For the text-containing cell, return its midpoint in [x, y] coordinate format. 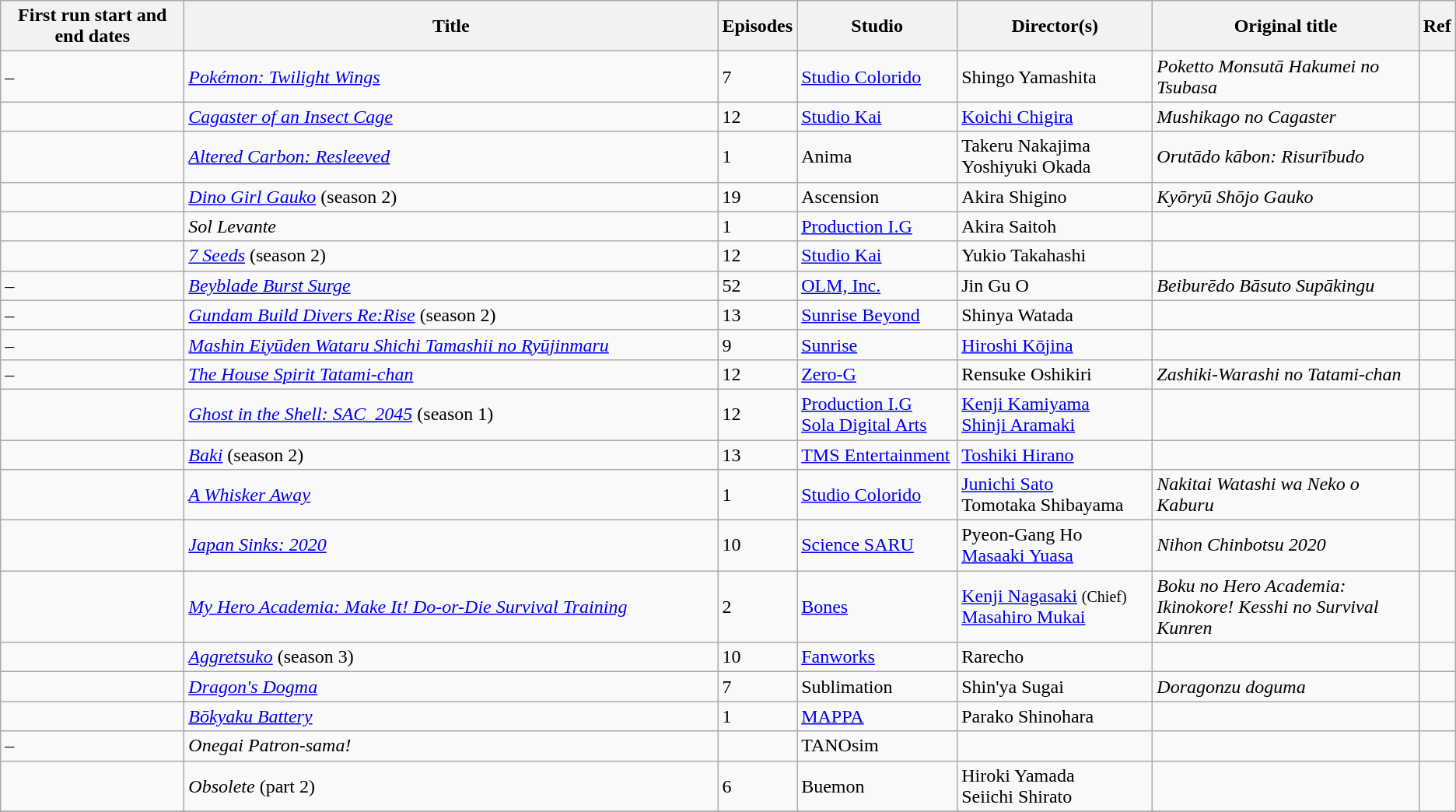
Rarecho [1055, 657]
Rensuke Oshikiri [1055, 374]
Yukio Takahashi [1055, 256]
Takeru NakajimaYoshiyuki Okada [1055, 157]
19 [758, 197]
Cagaster of an Insect Cage [451, 117]
Sunrise [877, 345]
The House Spirit Tatami-chan [451, 374]
Anima [877, 157]
Ascension [877, 197]
Shinya Watada [1055, 315]
Science SARU [877, 546]
Production I.G [877, 226]
Kyōryū Shōjo Gauko [1286, 197]
A Whisker Away [451, 495]
Zashiki-Warashi no Tatami-chan [1286, 374]
Baki (season 2) [451, 455]
Obsolete (part 2) [451, 786]
Poketto Monsutā Hakumei no Tsubasa [1286, 76]
Mashin Eiyūden Wataru Shichi Tamashii no Ryūjinmaru [451, 345]
6 [758, 786]
Jin Gu O [1055, 285]
Buemon [877, 786]
Dino Girl Gauko (season 2) [451, 197]
TANOsim [877, 746]
Hiroki YamadaSeiichi Shirato [1055, 786]
Shingo Yamashita [1055, 76]
Parako Shinohara [1055, 716]
Akira Shigino [1055, 197]
Original title [1286, 26]
Koichi Chigira [1055, 117]
Title [451, 26]
Japan Sinks: 2020 [451, 546]
Orutādo kābon: Risurībudo [1286, 157]
TMS Entertainment [877, 455]
Zero-G [877, 374]
Bones [877, 607]
Gundam Build Divers Re:Rise (season 2) [451, 315]
Boku no Hero Academia: Ikinokore! Kesshi no Survival Kunren [1286, 607]
Studio [877, 26]
Mushikago no Cagaster [1286, 117]
Akira Saitoh [1055, 226]
Fanworks [877, 657]
Doragonzu doguma [1286, 687]
Director(s) [1055, 26]
Ref [1437, 26]
Pokémon: Twilight Wings [451, 76]
Pyeon-Gang HoMasaaki Yuasa [1055, 546]
Sol Levante [451, 226]
Onegai Patron-sama! [451, 746]
Hiroshi Kōjina [1055, 345]
Toshiki Hirano [1055, 455]
Kenji KamiyamaShinji Aramaki [1055, 414]
Episodes [758, 26]
2 [758, 607]
9 [758, 345]
OLM, Inc. [877, 285]
Bōkyaku Battery [451, 716]
Dragon's Dogma [451, 687]
MAPPA [877, 716]
Junichi SatoTomotaka Shibayama [1055, 495]
First run start and end dates [93, 26]
Beyblade Burst Surge [451, 285]
Nakitai Watashi wa Neko o Kaburu [1286, 495]
Ghost in the Shell: SAC_2045 (season 1) [451, 414]
My Hero Academia: Make It! Do-or-Die Survival Training [451, 607]
Production I.GSola Digital Arts [877, 414]
Shin'ya Sugai [1055, 687]
7 Seeds (season 2) [451, 256]
Aggretsuko (season 3) [451, 657]
Sunrise Beyond [877, 315]
Kenji Nagasaki (Chief)Masahiro Mukai [1055, 607]
Altered Carbon: Resleeved [451, 157]
Sublimation [877, 687]
Nihon Chinbotsu 2020 [1286, 546]
52 [758, 285]
Beiburēdo Bāsuto Supākingu [1286, 285]
